Return the (x, y) coordinate for the center point of the cell that contains the specified text.  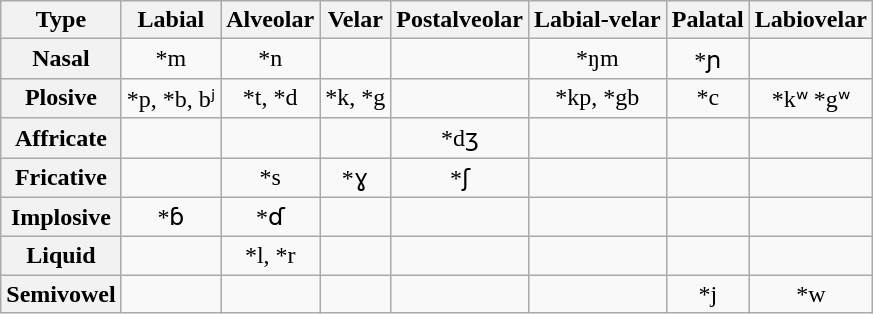
*p, *b, bʲ (171, 98)
*t, *d (270, 98)
*ɗ (270, 217)
Postalveolar (460, 20)
*dʒ (460, 138)
Alveolar (270, 20)
Palatal (708, 20)
*l, *r (270, 256)
*n (270, 59)
*kʷ *gʷ (810, 98)
Labial (171, 20)
*ɓ (171, 217)
*m (171, 59)
Nasal (61, 59)
Labiovelar (810, 20)
Type (61, 20)
*kp, *gb (597, 98)
Fricative (61, 178)
*ʃ (460, 178)
Implosive (61, 217)
Liquid (61, 256)
*s (270, 178)
*ŋm (597, 59)
Plosive (61, 98)
*c (708, 98)
*w (810, 294)
Affricate (61, 138)
Semivowel (61, 294)
*j (708, 294)
*ɲ (708, 59)
*k, *g (356, 98)
Labial-velar (597, 20)
Velar (356, 20)
*ɣ (356, 178)
